Search for the cell housing the specified text and yield its [X, Y] center coordinate. 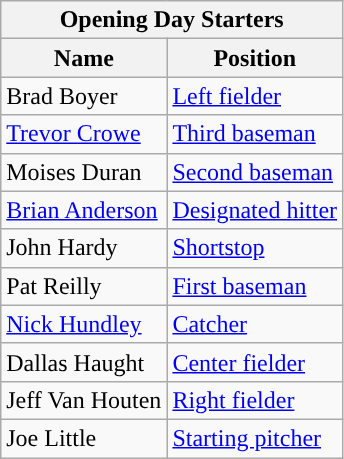
Third baseman [255, 134]
Center fielder [255, 362]
Shortstop [255, 248]
John Hardy [84, 248]
Brad Boyer [84, 96]
Joe Little [84, 438]
Dallas Haught [84, 362]
Designated hitter [255, 210]
Jeff Van Houten [84, 400]
Pat Reilly [84, 286]
Position [255, 58]
Left fielder [255, 96]
First baseman [255, 286]
Nick Hundley [84, 324]
Starting pitcher [255, 438]
Catcher [255, 324]
Second baseman [255, 172]
Opening Day Starters [172, 20]
Moises Duran [84, 172]
Trevor Crowe [84, 134]
Name [84, 58]
Brian Anderson [84, 210]
Right fielder [255, 400]
